Identify which cell holds the provided text, then report its [X, Y] central coordinate. 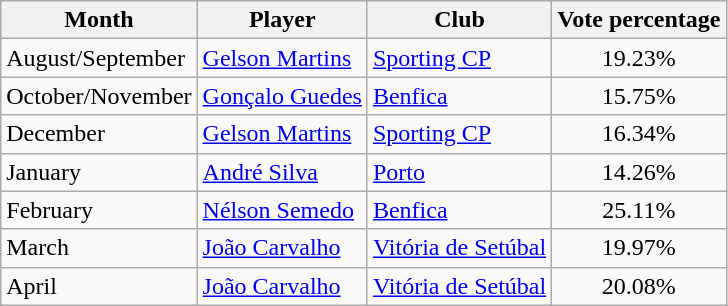
25.11% [639, 210]
March [99, 248]
Vote percentage [639, 20]
19.23% [639, 58]
André Silva [282, 172]
Player [282, 20]
October/November [99, 96]
Club [459, 20]
December [99, 134]
August/September [99, 58]
February [99, 210]
20.08% [639, 286]
14.26% [639, 172]
16.34% [639, 134]
January [99, 172]
Porto [459, 172]
Nélson Semedo [282, 210]
19.97% [639, 248]
15.75% [639, 96]
Gonçalo Guedes [282, 96]
April [99, 286]
Month [99, 20]
